Capture the cell that displays the provided text and extract its [x, y] central coordinate. 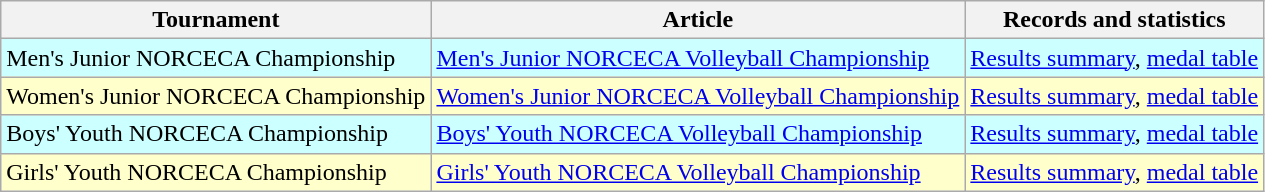
Girls' Youth NORCECA Volleyball Championship [698, 172]
Records and statistics [1114, 20]
Article [698, 20]
Women's Junior NORCECA Championship [216, 96]
Tournament [216, 20]
Men's Junior NORCECA Championship [216, 58]
Girls' Youth NORCECA Championship [216, 172]
Women's Junior NORCECA Volleyball Championship [698, 96]
Boys' Youth NORCECA Championship [216, 134]
Boys' Youth NORCECA Volleyball Championship [698, 134]
Men's Junior NORCECA Volleyball Championship [698, 58]
